Capture the cell that displays the provided text and extract its [X, Y] central coordinate. 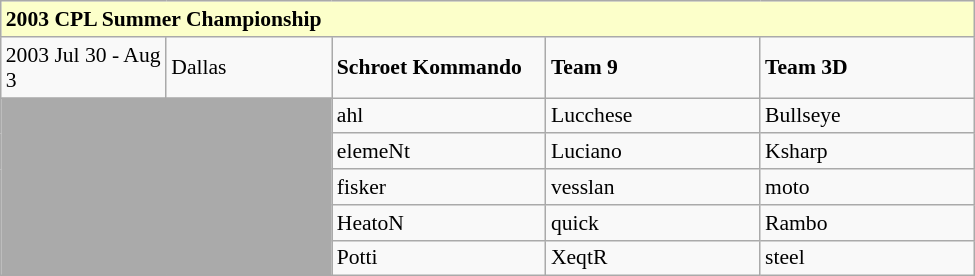
moto [867, 187]
HeatoN [439, 222]
XeqtR [653, 258]
Lucchese [653, 116]
2003 CPL Summer Championship [488, 19]
steel [867, 258]
fisker [439, 187]
Ksharp [867, 151]
Schroet Kommando [439, 66]
vesslan [653, 187]
Team 9 [653, 66]
2003 Jul 30 - Aug 3 [84, 66]
Potti [439, 258]
Luciano [653, 151]
Bullseye [867, 116]
Rambo [867, 222]
quick [653, 222]
elemeNt [439, 151]
Team 3D [867, 66]
ahl [439, 116]
Dallas [248, 66]
